Pinpoint the cell where the given text exists, returning its (x, y) midpoint coordinate. 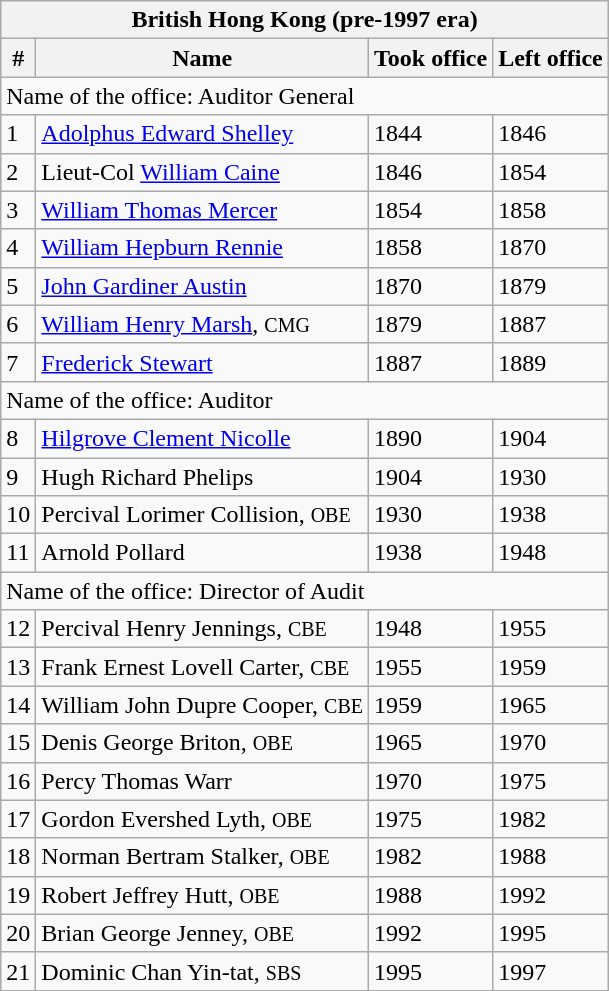
12 (18, 629)
Hugh Richard Phelips (202, 477)
William Thomas Mercer (202, 210)
Dominic Chan Yin-tat, SBS (202, 971)
Hilgrove Clement Nicolle (202, 438)
William Hepburn Rennie (202, 248)
Left office (551, 58)
Frederick Stewart (202, 362)
1 (18, 134)
Brian George Jenney, OBE (202, 933)
7 (18, 362)
1844 (430, 134)
1997 (551, 971)
1890 (430, 438)
Denis George Briton, OBE (202, 743)
Percival Henry Jennings, CBE (202, 629)
15 (18, 743)
Robert Jeffrey Hutt, OBE (202, 895)
1889 (551, 362)
16 (18, 781)
William Henry Marsh, CMG (202, 324)
# (18, 58)
Frank Ernest Lovell Carter, CBE (202, 667)
10 (18, 515)
18 (18, 857)
John Gardiner Austin (202, 286)
Name (202, 58)
13 (18, 667)
Norman Bertram Stalker, OBE (202, 857)
Arnold Pollard (202, 553)
17 (18, 819)
2 (18, 172)
Name of the office: Director of Audit (305, 591)
14 (18, 705)
5 (18, 286)
Name of the office: Auditor (305, 400)
3 (18, 210)
20 (18, 933)
William John Dupre Cooper, CBE (202, 705)
4 (18, 248)
19 (18, 895)
8 (18, 438)
Gordon Evershed Lyth, OBE (202, 819)
Percy Thomas Warr (202, 781)
British Hong Kong (pre-1997 era) (305, 20)
Adolphus Edward Shelley (202, 134)
Percival Lorimer Collision, OBE (202, 515)
Took office (430, 58)
Lieut-Col William Caine (202, 172)
11 (18, 553)
6 (18, 324)
21 (18, 971)
Name of the office: Auditor General (305, 96)
9 (18, 477)
